Find where the given text appears and provide that cell's center as (x, y) coordinate. 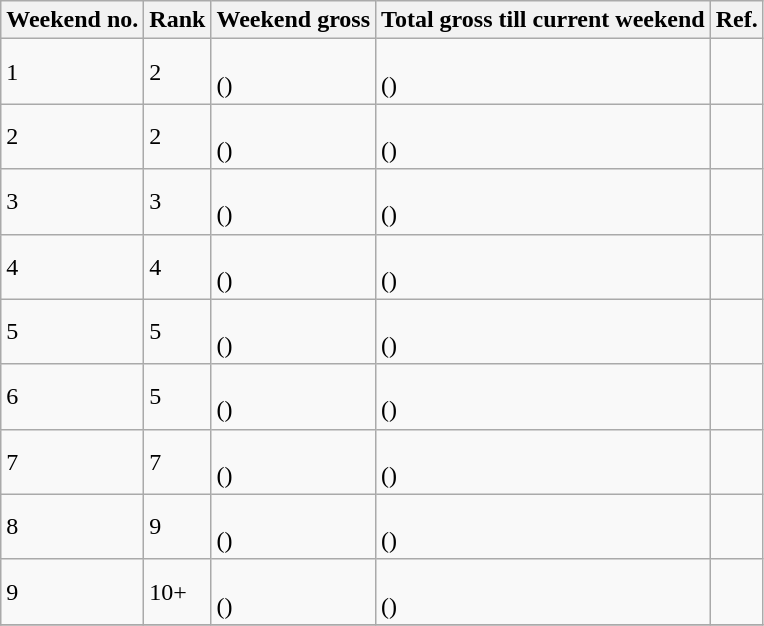
Rank (178, 20)
Ref. (736, 20)
10+ (178, 592)
8 (72, 526)
Total gross till current weekend (544, 20)
Weekend gross (294, 20)
6 (72, 396)
Weekend no. (72, 20)
1 (72, 72)
